Scan for the cell matching the given text and deliver its [X, Y] coordinate at center. 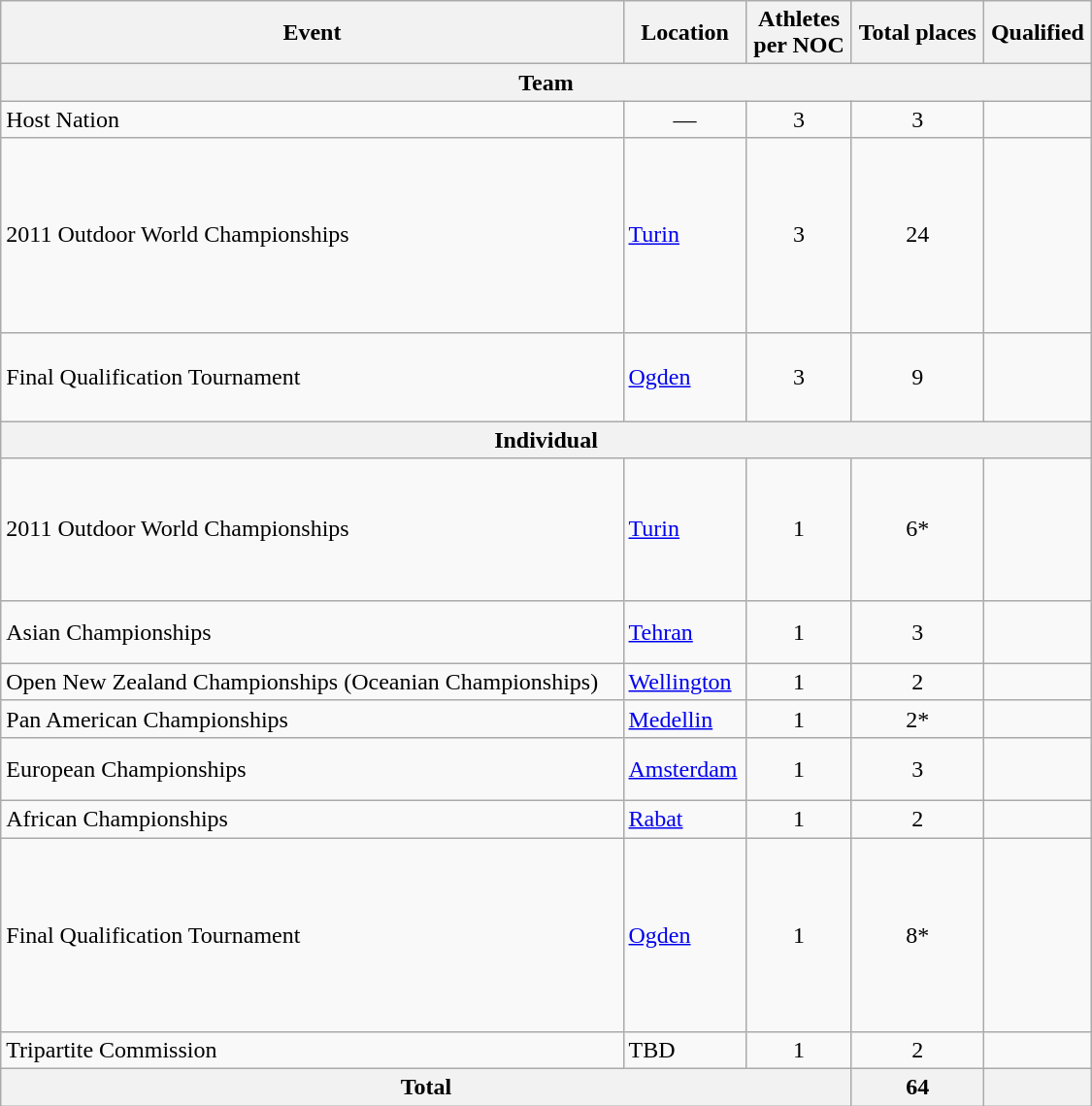
African Championships [313, 819]
Pan American Championships [313, 719]
Individual [546, 440]
Tehran [685, 631]
Rabat [685, 819]
Medellin [685, 719]
Amsterdam [685, 769]
Host Nation [313, 119]
9 [917, 377]
European Championships [313, 769]
6* [917, 529]
Total [426, 1088]
Asian Championships [313, 631]
Tripartite Commission [313, 1051]
Total places [917, 33]
Wellington [685, 682]
Qualified [1039, 33]
— [685, 119]
64 [917, 1088]
Event [313, 33]
TBD [685, 1051]
8* [917, 934]
Open New Zealand Championships (Oceanian Championships) [313, 682]
Team [546, 83]
Location [685, 33]
Athletes per NOC [799, 33]
24 [917, 235]
2* [917, 719]
